Detect which cell encompasses the target text, then output its [X, Y] center coordinate. 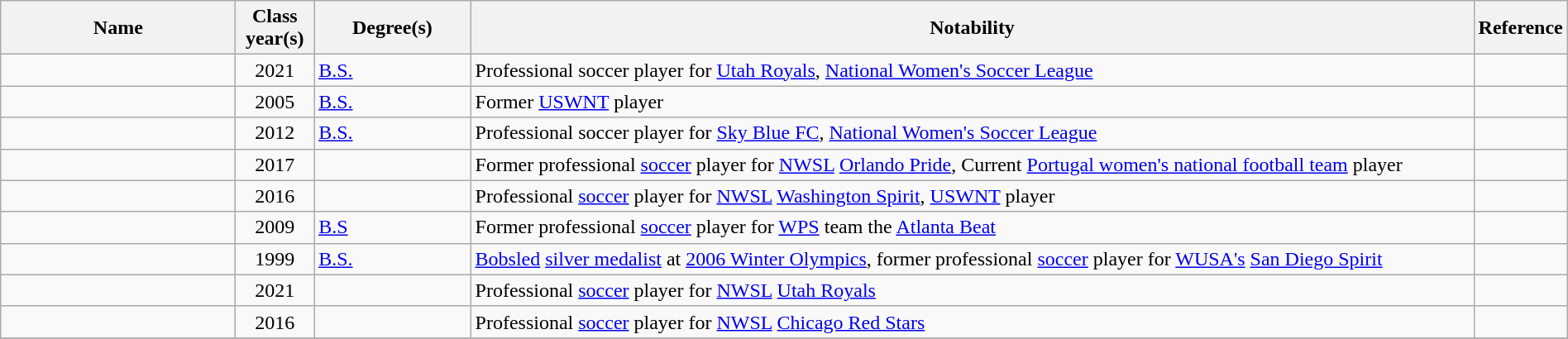
2012 [275, 133]
1999 [275, 259]
Professional soccer player for NWSL Washington Spirit, USWNT player [973, 196]
Former professional soccer player for WPS team the Atlanta Beat [973, 227]
Professional soccer player for NWSL Utah Royals [973, 290]
2009 [275, 227]
2005 [275, 102]
Degree(s) [392, 28]
Class year(s) [275, 28]
Professional soccer player for Sky Blue FC, National Women's Soccer League [973, 133]
Former USWNT player [973, 102]
Bobsled silver medalist at 2006 Winter Olympics, former professional soccer player for WUSA's San Diego Spirit [973, 259]
2017 [275, 165]
Name [118, 28]
Notability [973, 28]
Reference [1520, 28]
Professional soccer player for Utah Royals, National Women's Soccer League [973, 70]
Professional soccer player for NWSL Chicago Red Stars [973, 322]
Former professional soccer player for NWSL Orlando Pride, Current Portugal women's national football team player [973, 165]
B.S [392, 227]
